Extract the [X, Y] coordinate from the center of the cell holding the provided text.  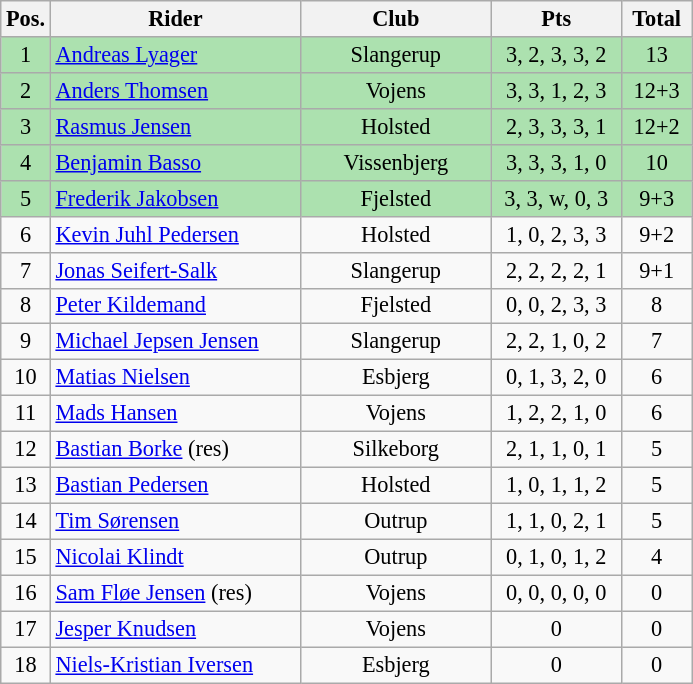
Andreas Lyager [175, 55]
Bastian Pedersen [175, 485]
Sam Fløe Jensen (res) [175, 593]
12+2 [656, 126]
Matias Nielsen [175, 378]
Vissenbjerg [396, 162]
Pts [556, 19]
12+3 [656, 90]
12 [26, 450]
1, 0, 2, 3, 3 [556, 234]
Pos. [26, 19]
Peter Kildemand [175, 306]
Mads Hansen [175, 414]
0, 0, 2, 3, 3 [556, 306]
Bastian Borke (res) [175, 450]
2, 1, 1, 0, 1 [556, 450]
14 [26, 521]
1, 0, 1, 1, 2 [556, 485]
Total [656, 19]
9+2 [656, 234]
3, 2, 3, 3, 2 [556, 55]
16 [26, 593]
11 [26, 414]
18 [26, 665]
Kevin Juhl Pedersen [175, 234]
2, 3, 3, 3, 1 [556, 126]
Silkeborg [396, 450]
3, 3, 1, 2, 3 [556, 90]
3, 3, 3, 1, 0 [556, 162]
Club [396, 19]
2 [26, 90]
Michael Jepsen Jensen [175, 342]
Benjamin Basso [175, 162]
Rider [175, 19]
Jonas Seifert-Salk [175, 270]
1, 1, 0, 2, 1 [556, 521]
Jesper Knudsen [175, 629]
2, 2, 2, 2, 1 [556, 270]
2, 2, 1, 0, 2 [556, 342]
Frederik Jakobsen [175, 198]
1, 2, 2, 1, 0 [556, 414]
9+3 [656, 198]
Tim Sørensen [175, 521]
15 [26, 557]
Nicolai Klindt [175, 557]
0, 1, 0, 1, 2 [556, 557]
17 [26, 629]
0, 0, 0, 0, 0 [556, 593]
Niels-Kristian Iversen [175, 665]
9 [26, 342]
1 [26, 55]
Rasmus Jensen [175, 126]
3 [26, 126]
3, 3, w, 0, 3 [556, 198]
9+1 [656, 270]
Anders Thomsen [175, 90]
0, 1, 3, 2, 0 [556, 378]
